From the cell containing the given text, extract its center point as [X, Y] coordinate. 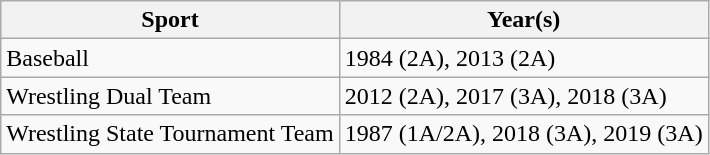
Wrestling Dual Team [170, 96]
Year(s) [524, 20]
Baseball [170, 58]
Wrestling State Tournament Team [170, 134]
1987 (1A/2A), 2018 (3A), 2019 (3A) [524, 134]
2012 (2A), 2017 (3A), 2018 (3A) [524, 96]
1984 (2A), 2013 (2A) [524, 58]
Sport [170, 20]
